Output the (X, Y) coordinate of the center of the cell containing the given text.  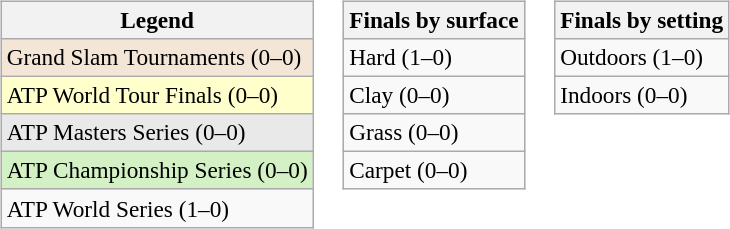
ATP World Series (1–0) (157, 208)
Outdoors (1–0) (642, 57)
Grand Slam Tournaments (0–0) (157, 57)
Finals by setting (642, 20)
Hard (1–0) (434, 57)
Grass (0–0) (434, 133)
Carpet (0–0) (434, 171)
ATP Championship Series (0–0) (157, 171)
ATP World Tour Finals (0–0) (157, 95)
ATP Masters Series (0–0) (157, 133)
Legend (157, 20)
Clay (0–0) (434, 95)
Finals by surface (434, 20)
Indoors (0–0) (642, 95)
